Detect which cell encompasses the target text, then output its (X, Y) center coordinate. 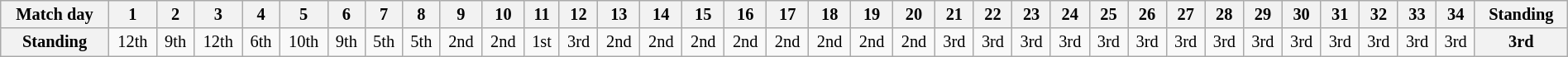
7 (384, 14)
25 (1108, 14)
33 (1417, 14)
10th (304, 42)
13 (619, 14)
14 (662, 14)
16 (746, 14)
32 (1379, 14)
27 (1186, 14)
21 (954, 14)
19 (872, 14)
28 (1224, 14)
30 (1302, 14)
26 (1148, 14)
18 (830, 14)
31 (1340, 14)
9 (461, 14)
5 (304, 14)
2 (175, 14)
17 (787, 14)
11 (542, 14)
12 (579, 14)
8 (422, 14)
1st (542, 42)
Match day (55, 14)
29 (1264, 14)
1 (132, 14)
22 (992, 14)
6th (261, 42)
3 (218, 14)
23 (1032, 14)
6 (346, 14)
4 (261, 14)
24 (1070, 14)
10 (503, 14)
15 (703, 14)
20 (915, 14)
34 (1456, 14)
